Locate the cell with the specified text and output its (X, Y) center coordinate. 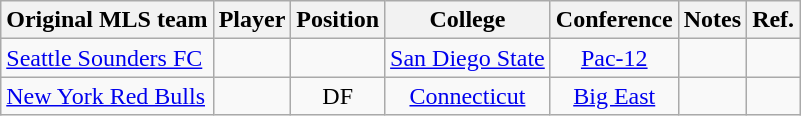
Player (252, 20)
Pac-12 (614, 58)
New York Red Bulls (107, 96)
Conference (614, 20)
Original MLS team (107, 20)
College (468, 20)
Connecticut (468, 96)
Notes (712, 20)
San Diego State (468, 58)
Seattle Sounders FC (107, 58)
Ref. (774, 20)
Position (338, 20)
DF (338, 96)
Big East (614, 96)
